Determine the (X, Y) coordinate at the center of the cell enclosing the given text.  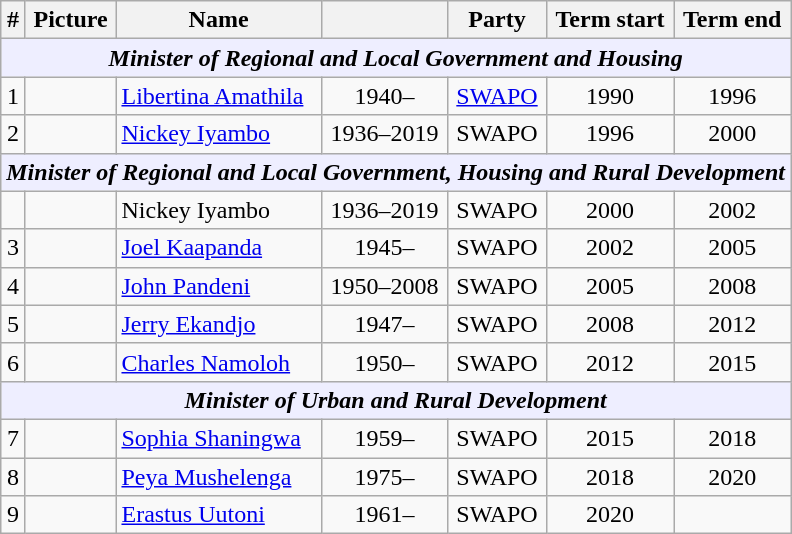
1990 (610, 96)
1940– (384, 96)
Minister of Regional and Local Government and Housing (396, 58)
7 (14, 438)
3 (14, 248)
Jerry Ekandjo (218, 324)
Peya Mushelenga (218, 477)
Picture (70, 20)
Erastus Uutoni (218, 515)
1950–2008 (384, 286)
8 (14, 477)
Libertina Amathila (218, 96)
Term end (732, 20)
Party (497, 20)
9 (14, 515)
4 (14, 286)
Sophia Shaningwa (218, 438)
1945– (384, 248)
5 (14, 324)
Minister of Regional and Local Government, Housing and Rural Development (396, 172)
Joel Kaapanda (218, 248)
1959– (384, 438)
Name (218, 20)
1961– (384, 515)
Charles Namoloh (218, 362)
6 (14, 362)
1 (14, 96)
Minister of Urban and Rural Development (396, 400)
1947– (384, 324)
2 (14, 134)
1975– (384, 477)
# (14, 20)
1950– (384, 362)
John Pandeni (218, 286)
Term start (610, 20)
